Scan for the cell matching the given text and deliver its (x, y) coordinate at center. 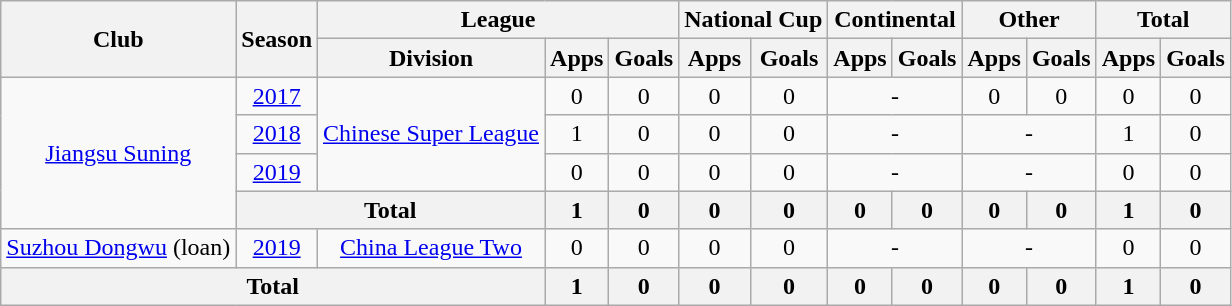
Division (432, 58)
Club (118, 39)
Suzhou Dongwu (loan) (118, 248)
2017 (277, 96)
National Cup (754, 20)
Chinese Super League (432, 134)
Continental (895, 20)
Other (1029, 20)
Jiangsu Suning (118, 153)
China League Two (432, 248)
League (498, 20)
2018 (277, 134)
Season (277, 39)
